Return [x, y] of the center of cell containing provided text 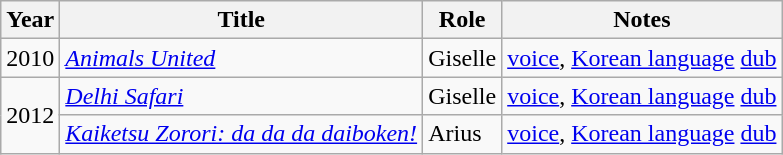
2010 [30, 58]
Year [30, 20]
2012 [30, 115]
Notes [642, 20]
Title [242, 20]
Animals United [242, 58]
Role [462, 20]
Delhi Safari [242, 96]
Kaiketsu Zorori: da da da daiboken! [242, 134]
Arius [462, 134]
